Scan for the cell matching the given text and deliver its [X, Y] coordinate at center. 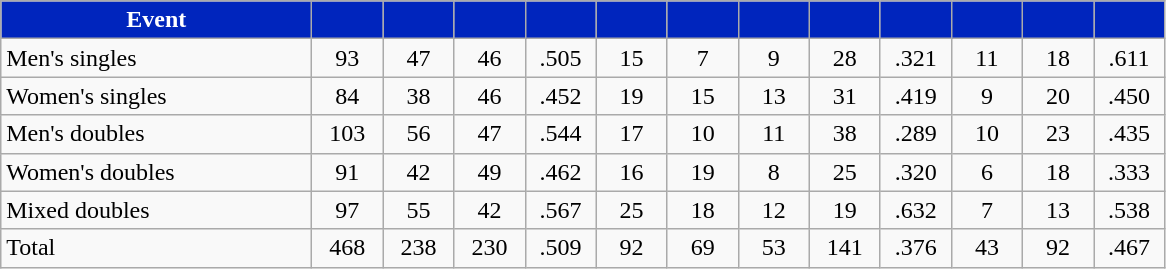
56 [418, 134]
.632 [916, 210]
.611 [1130, 58]
.462 [560, 172]
.509 [560, 248]
.333 [1130, 172]
23 [1058, 134]
.419 [916, 96]
238 [418, 248]
31 [844, 96]
6 [986, 172]
53 [774, 248]
84 [348, 96]
103 [348, 134]
Men's doubles [156, 134]
.467 [1130, 248]
Total [156, 248]
Women's singles [156, 96]
16 [632, 172]
97 [348, 210]
49 [490, 172]
69 [702, 248]
20 [1058, 96]
91 [348, 172]
12 [774, 210]
230 [490, 248]
28 [844, 58]
.505 [560, 58]
43 [986, 248]
.435 [1130, 134]
.320 [916, 172]
.538 [1130, 210]
.567 [560, 210]
93 [348, 58]
8 [774, 172]
Women's doubles [156, 172]
Event [156, 20]
Mixed doubles [156, 210]
.289 [916, 134]
17 [632, 134]
.452 [560, 96]
.450 [1130, 96]
468 [348, 248]
141 [844, 248]
Men's singles [156, 58]
.321 [916, 58]
.544 [560, 134]
.376 [916, 248]
55 [418, 210]
